Return the (x, y) coordinate for the center point of the cell that contains the specified text.  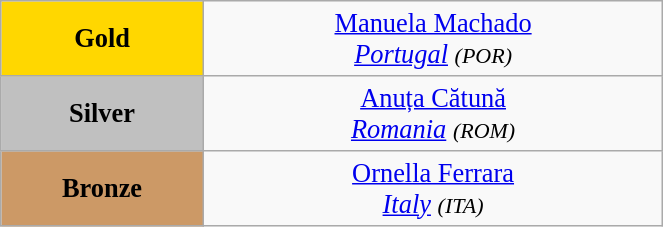
Silver (102, 112)
Bronze (102, 188)
Gold (102, 38)
Anuța CătunăRomania (ROM) (433, 112)
Manuela MachadoPortugal (POR) (433, 38)
Ornella FerraraItaly (ITA) (433, 188)
